Locate the cell with the specified text and output its [x, y] center coordinate. 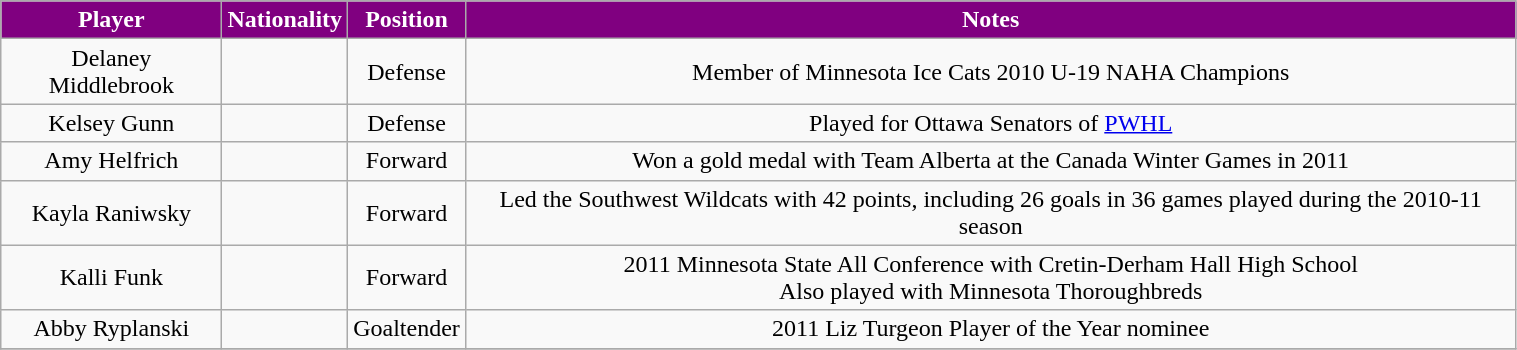
Delaney Middlebrook [112, 72]
Won a gold medal with Team Alberta at the Canada Winter Games in 2011 [990, 161]
Kalli Funk [112, 278]
Nationality [285, 20]
Member of Minnesota Ice Cats 2010 U-19 NAHA Champions [990, 72]
Kayla Raniwsky [112, 212]
Position [407, 20]
Player [112, 20]
Kelsey Gunn [112, 123]
Amy Helfrich [112, 161]
2011 Liz Turgeon Player of the Year nominee [990, 329]
2011 Minnesota State All Conference with Cretin-Derham Hall High SchoolAlso played with Minnesota Thoroughbreds [990, 278]
Notes [990, 20]
Abby Ryplanski [112, 329]
Played for Ottawa Senators of PWHL [990, 123]
Led the Southwest Wildcats with 42 points, including 26 goals in 36 games played during the 2010-11 season [990, 212]
Goaltender [407, 329]
